Provide the (X, Y) coordinate of the cell's center where the given text is located.  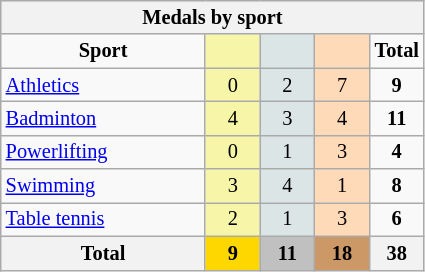
8 (396, 186)
38 (396, 253)
Athletics (104, 85)
Sport (104, 51)
Medals by sport (212, 17)
Powerlifting (104, 152)
6 (396, 219)
7 (342, 85)
Badminton (104, 118)
Table tennis (104, 219)
Swimming (104, 186)
18 (342, 253)
